Search for the cell housing the specified text and yield its (x, y) center coordinate. 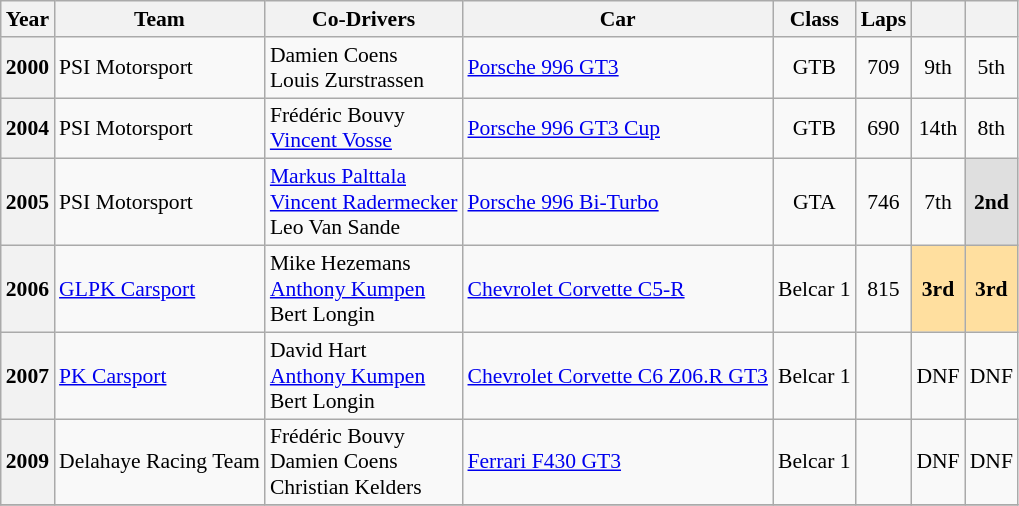
Class (814, 19)
7th (938, 202)
Damien Coens Louis Zurstrassen (364, 68)
Ferrari F430 GT3 (617, 462)
GLPK Carsport (160, 290)
Laps (884, 19)
Porsche 996 GT3 Cup (617, 128)
David Hart Anthony Kumpen Bert Longin (364, 376)
Frédéric Bouvy Vincent Vosse (364, 128)
14th (938, 128)
Porsche 996 Bi-Turbo (617, 202)
746 (884, 202)
709 (884, 68)
2000 (28, 68)
2007 (28, 376)
Chevrolet Corvette C5-R (617, 290)
Delahaye Racing Team (160, 462)
Porsche 996 GT3 (617, 68)
GTA (814, 202)
PK Carsport (160, 376)
Mike Hezemans Anthony Kumpen Bert Longin (364, 290)
Team (160, 19)
Car (617, 19)
2006 (28, 290)
5th (992, 68)
2005 (28, 202)
815 (884, 290)
Markus Palttala Vincent Radermecker Leo Van Sande (364, 202)
2009 (28, 462)
Chevrolet Corvette C6 Z06.R GT3 (617, 376)
9th (938, 68)
690 (884, 128)
Year (28, 19)
8th (992, 128)
Frédéric Bouvy Damien Coens Christian Kelders (364, 462)
Co-Drivers (364, 19)
2nd (992, 202)
2004 (28, 128)
